Extract the (x, y) coordinate from the center of the cell holding the provided text.  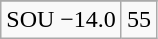
SOU −14.0 (62, 20)
55 (138, 20)
